Return (X, Y) of the center of cell containing provided text 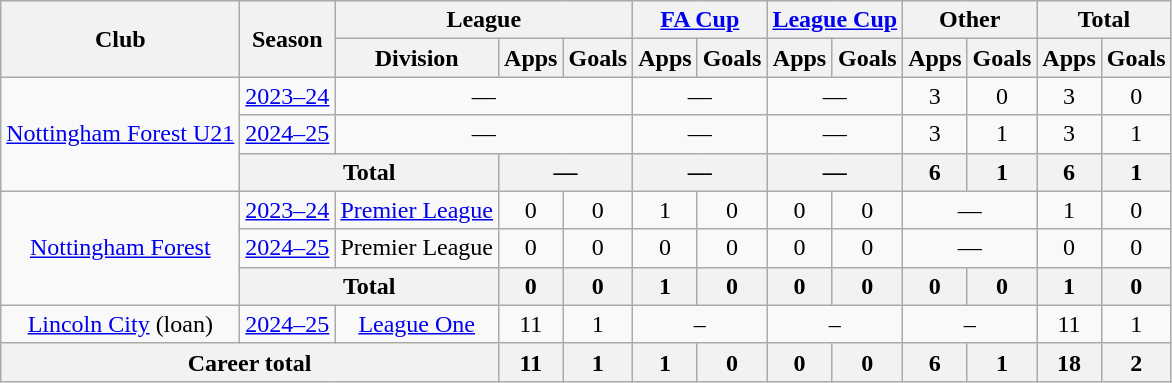
League One (417, 324)
Nottingham Forest (120, 248)
Career total (250, 362)
Division (417, 58)
2 (1136, 362)
Lincoln City (loan) (120, 324)
FA Cup (700, 20)
Club (120, 39)
Other (970, 20)
Season (288, 39)
Nottingham Forest U21 (120, 134)
18 (1069, 362)
League Cup (835, 20)
League (484, 20)
